Detect which cell encompasses the target text, then output its (X, Y) center coordinate. 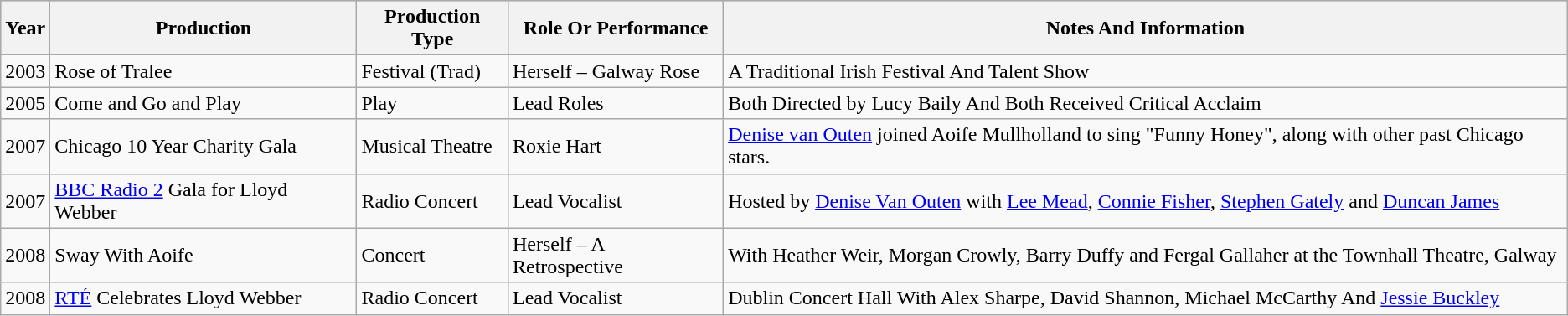
Concert (432, 255)
Herself – Galway Rose (615, 71)
Chicago 10 Year Charity Gala (204, 146)
Production Type (432, 28)
Both Directed by Lucy Baily And Both Received Critical Acclaim (1146, 103)
Come and Go and Play (204, 103)
2003 (25, 71)
With Heather Weir, Morgan Crowly, Barry Duffy and Fergal Gallaher at the Townhall Theatre, Galway (1146, 255)
Roxie Hart (615, 146)
Dublin Concert Hall With Alex Sharpe, David Shannon, Michael McCarthy And Jessie Buckley (1146, 298)
Musical Theatre (432, 146)
Year (25, 28)
2005 (25, 103)
Notes And Information (1146, 28)
A Traditional Irish Festival And Talent Show (1146, 71)
Rose of Tralee (204, 71)
Production (204, 28)
BBC Radio 2 Gala for Lloyd Webber (204, 201)
Role Or Performance (615, 28)
Sway With Aoife (204, 255)
Lead Roles (615, 103)
RTÉ Celebrates Lloyd Webber (204, 298)
Play (432, 103)
Herself – A Retrospective (615, 255)
Denise van Outen joined Aoife Mullholland to sing "Funny Honey", along with other past Chicago stars. (1146, 146)
Festival (Trad) (432, 71)
Hosted by Denise Van Outen with Lee Mead, Connie Fisher, Stephen Gately and Duncan James (1146, 201)
